Locate the cell with the specified text and output its [X, Y] center coordinate. 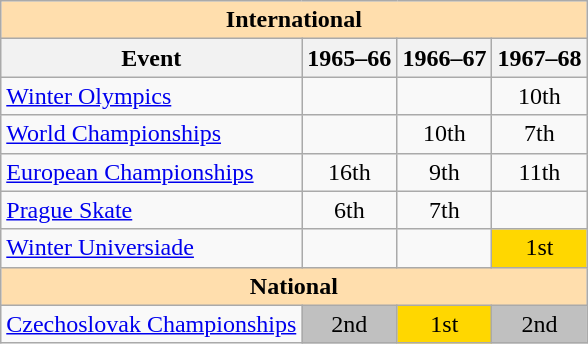
Czechoslovak Championships [152, 324]
1966–67 [444, 58]
Event [152, 58]
World Championships [152, 134]
16th [350, 172]
1967–68 [540, 58]
National [294, 286]
1965–66 [350, 58]
European Championships [152, 172]
11th [540, 172]
Winter Universiade [152, 248]
Prague Skate [152, 210]
Winter Olympics [152, 96]
6th [350, 210]
9th [444, 172]
International [294, 20]
